Output the [x, y] coordinate of the center of the cell containing the given text.  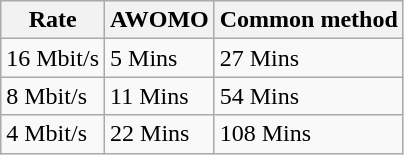
108 Mins [308, 134]
8 Mbit/s [53, 96]
Common method [308, 20]
4 Mbit/s [53, 134]
54 Mins [308, 96]
22 Mins [160, 134]
27 Mins [308, 58]
16 Mbit/s [53, 58]
AWOMO [160, 20]
Rate [53, 20]
11 Mins [160, 96]
5 Mins [160, 58]
